Locate the cell with the specified text and output its (X, Y) center coordinate. 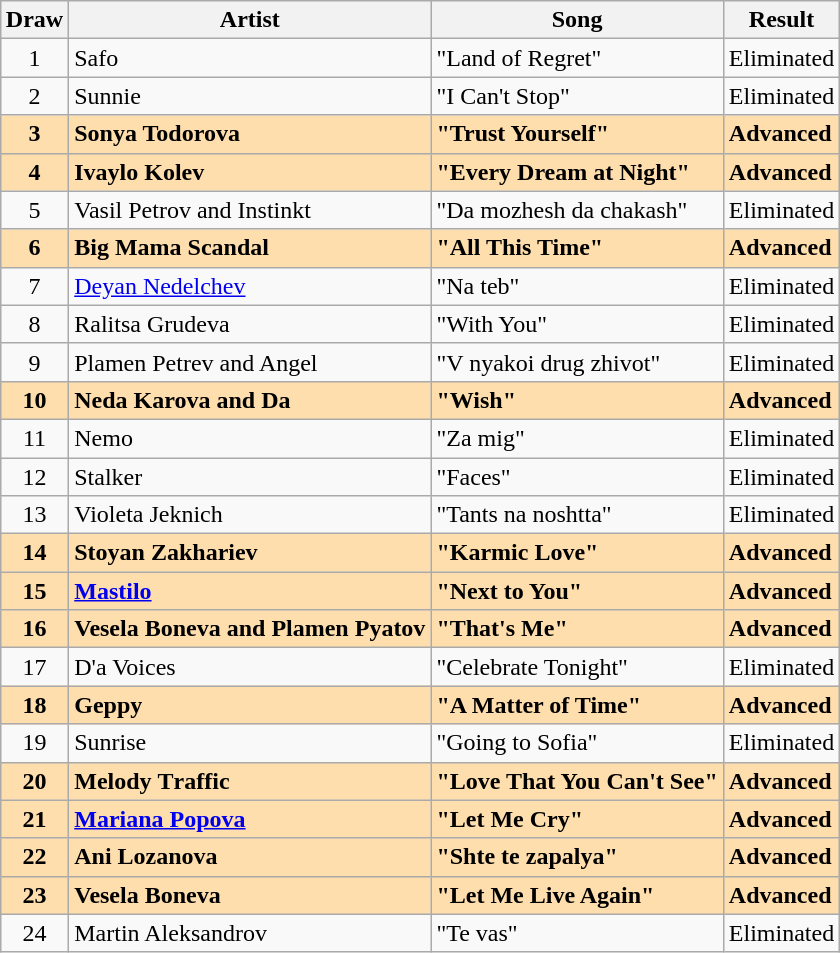
3 (34, 134)
"Karmic Love" (577, 553)
"Faces" (577, 477)
"Next to You" (577, 591)
6 (34, 248)
24 (34, 933)
"Going to Sofia" (577, 743)
"Land of Regret" (577, 58)
Ralitsa Grudeva (250, 324)
20 (34, 781)
Safo (250, 58)
1 (34, 58)
Ani Lozanova (250, 857)
11 (34, 438)
Stoyan Zakhariev (250, 553)
"I Can't Stop" (577, 96)
8 (34, 324)
"Da mozhesh da chakash" (577, 210)
Vasil Petrov and Instinkt (250, 210)
2 (34, 96)
13 (34, 515)
"With You" (577, 324)
5 (34, 210)
22 (34, 857)
"Celebrate Tonight" (577, 667)
Plamen Petrev and Angel (250, 362)
Ivaylo Kolev (250, 172)
Nemo (250, 438)
D'a Voices (250, 667)
Geppy (250, 705)
"Every Dream at Night" (577, 172)
9 (34, 362)
Song (577, 20)
21 (34, 819)
Sunrise (250, 743)
"Love That You Can't See" (577, 781)
23 (34, 895)
Neda Karova and Da (250, 400)
"Shte te zapalya" (577, 857)
10 (34, 400)
15 (34, 591)
"That's Me" (577, 629)
Big Mama Scandal (250, 248)
14 (34, 553)
Draw (34, 20)
Mastilo (250, 591)
Violeta Jeknich (250, 515)
18 (34, 705)
Stalker (250, 477)
19 (34, 743)
Result (781, 20)
"Tants na noshtta" (577, 515)
Vesela Boneva and Plamen Pyatov (250, 629)
16 (34, 629)
Artist (250, 20)
Vesela Boneva (250, 895)
"V nyakoi drug zhivot" (577, 362)
"Te vas" (577, 933)
Sunnie (250, 96)
17 (34, 667)
Mariana Popova (250, 819)
Melody Тraffic (250, 781)
"Za mig" (577, 438)
Martin Aleksandrov (250, 933)
Deyan Nedelchev (250, 286)
"Let Me Cry" (577, 819)
"All This Time" (577, 248)
7 (34, 286)
12 (34, 477)
"Wish" (577, 400)
Sonya Todorova (250, 134)
"Trust Yourself" (577, 134)
4 (34, 172)
"Let Me Live Again" (577, 895)
"Na teb" (577, 286)
"A Matter of Time" (577, 705)
